Extract the (x, y) coordinate from the center of the cell holding the provided text.  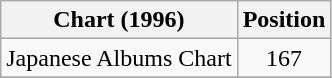
Japanese Albums Chart (119, 58)
Position (284, 20)
167 (284, 58)
Chart (1996) (119, 20)
